Extract the [X, Y] coordinate from the center of the cell holding the provided text.  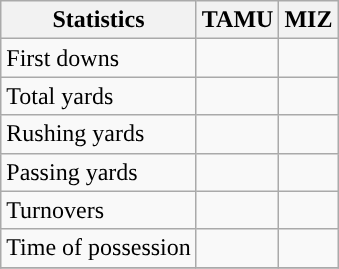
Rushing yards [99, 134]
Time of possession [99, 248]
Statistics [99, 20]
MIZ [308, 20]
Turnovers [99, 210]
TAMU [238, 20]
First downs [99, 58]
Passing yards [99, 172]
Total yards [99, 96]
